Capture the cell that displays the provided text and extract its (X, Y) central coordinate. 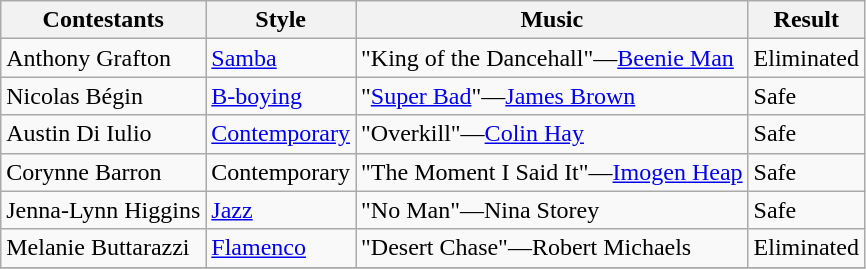
"Super Bad"—James Brown (552, 96)
B-boying (281, 96)
Corynne Barron (104, 172)
Flamenco (281, 248)
Contestants (104, 20)
Result (806, 20)
Jenna-Lynn Higgins (104, 210)
"No Man"—Nina Storey (552, 210)
Austin Di Iulio (104, 134)
Melanie Buttarazzi (104, 248)
Music (552, 20)
Style (281, 20)
"The Moment I Said It"—Imogen Heap (552, 172)
"Desert Chase"—Robert Michaels (552, 248)
Nicolas Bégin (104, 96)
"King of the Dancehall"—Beenie Man (552, 58)
"Overkill"—Colin Hay (552, 134)
Jazz (281, 210)
Samba (281, 58)
Anthony Grafton (104, 58)
